Determine the [x, y] coordinate at the center of the cell enclosing the given text.  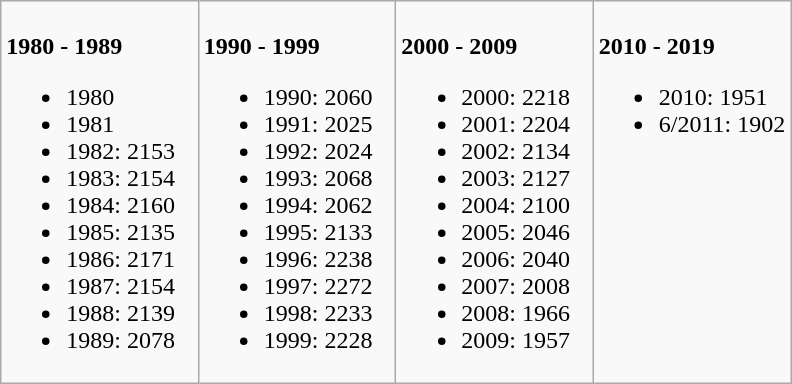
1980 - 1989198019811982: 21531983: 21541984: 21601985: 21351986: 21711987: 21541988: 21391989: 2078 [100, 192]
2000 - 20092000: 22182001: 22042002: 21342003: 21272004: 21002005: 20462006: 20402007: 20082008: 19662009: 1957 [495, 192]
2010 - 20192010: 19516/2011: 1902 [692, 192]
1990 - 19991990: 20601991: 20251992: 20241993: 20681994: 20621995: 21331996: 22381997: 22721998: 22331999: 2228 [297, 192]
